For the text-containing cell, return its midpoint in (X, Y) coordinate format. 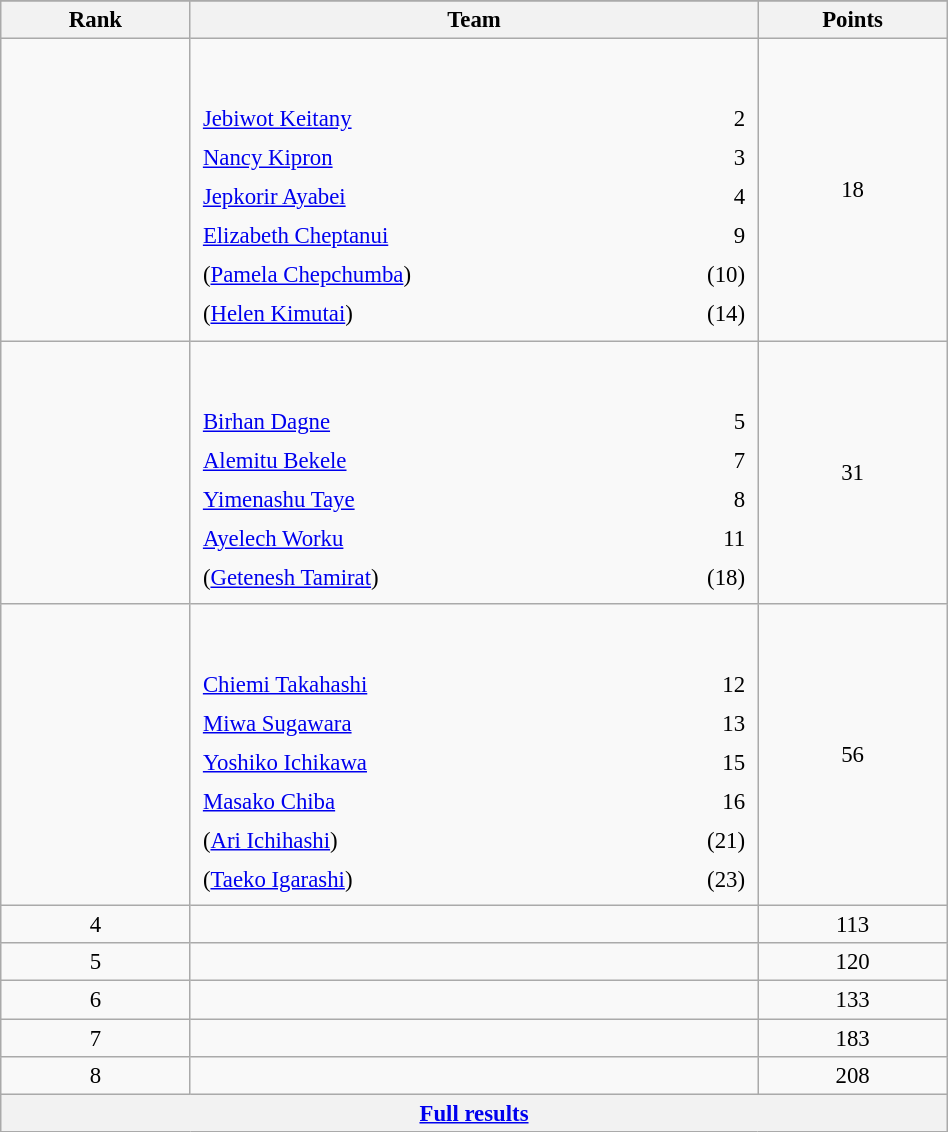
(Helen Kimutai) (424, 314)
Jebiwot Keitany 2 Nancy Kipron 3 Jepkorir Ayabei 4 Elizabeth Cheptanui 9 (Pamela Chepchumba) (10) (Helen Kimutai) (14) (474, 190)
Yimenashu Taye (416, 499)
113 (852, 925)
183 (852, 1038)
Nancy Kipron (424, 158)
Ayelech Worku (416, 538)
16 (692, 801)
208 (852, 1075)
Chiemi Takahashi (414, 684)
31 (852, 472)
Birhan Dagne (416, 421)
Masako Chiba (414, 801)
(Taeko Igarashi) (414, 880)
Elizabeth Cheptanui (424, 236)
120 (852, 963)
(Ari Ichihashi) (414, 840)
Jepkorir Ayabei (424, 197)
9 (701, 236)
(Pamela Chepchumba) (424, 275)
15 (692, 762)
12 (692, 684)
Full results (474, 1113)
Birhan Dagne 5 Alemitu Bekele 7 Yimenashu Taye 8 Ayelech Worku 11 (Getenesh Tamirat) (18) (474, 472)
(18) (694, 577)
Chiemi Takahashi 12 Miwa Sugawara 13 Yoshiko Ichikawa 15 Masako Chiba 16 (Ari Ichihashi) (21) (Taeko Igarashi) (23) (474, 755)
Team (474, 20)
6 (96, 1000)
(10) (701, 275)
13 (692, 723)
133 (852, 1000)
(23) (692, 880)
56 (852, 755)
3 (701, 158)
2 (701, 119)
Points (852, 20)
(Getenesh Tamirat) (416, 577)
Jebiwot Keitany (424, 119)
(21) (692, 840)
Miwa Sugawara (414, 723)
11 (694, 538)
Rank (96, 20)
Alemitu Bekele (416, 460)
Yoshiko Ichikawa (414, 762)
18 (852, 190)
(14) (701, 314)
